Identify which cell holds the provided text, then report its [x, y] central coordinate. 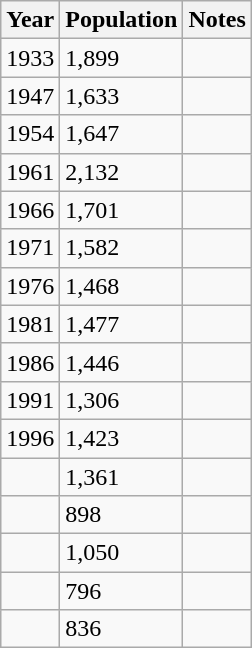
1,423 [122, 438]
Population [122, 20]
2,132 [122, 172]
1986 [30, 362]
1996 [30, 438]
1,446 [122, 362]
1981 [30, 324]
1,361 [122, 477]
836 [122, 629]
1976 [30, 286]
1,468 [122, 286]
1,050 [122, 553]
796 [122, 591]
1971 [30, 248]
898 [122, 515]
1933 [30, 58]
1,899 [122, 58]
1954 [30, 134]
1,647 [122, 134]
1,477 [122, 324]
1961 [30, 172]
1,701 [122, 210]
1,633 [122, 96]
Notes [217, 20]
1991 [30, 400]
1966 [30, 210]
Year [30, 20]
1,582 [122, 248]
1947 [30, 96]
1,306 [122, 400]
